Determine the [x, y] coordinate at the center of the cell enclosing the given text.  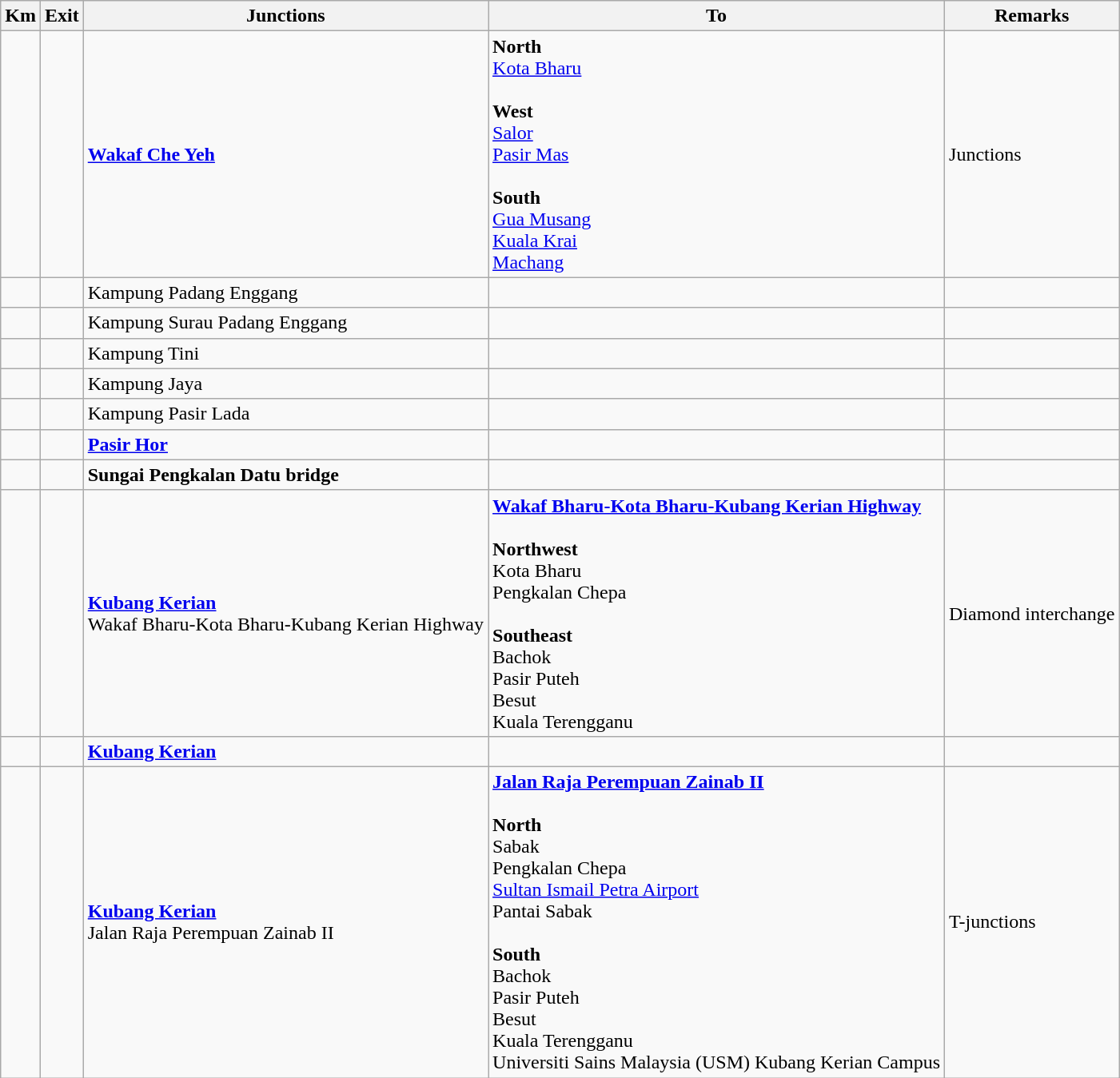
Pasir Hor [285, 444]
Sungai Pengkalan Datu bridge [285, 475]
Kampung Jaya [285, 384]
Kubang KerianWakaf Bharu-Kota Bharu-Kubang Kerian Highway [285, 613]
T-junctions [1032, 922]
Remarks [1032, 16]
Diamond interchange [1032, 613]
Wakaf Bharu-Kota Bharu-Kubang Kerian HighwayNorthwest Kota Bharu Pengkalan ChepaSoutheast Bachok Pasir Puteh Besut Kuala Terengganu [716, 613]
Kampung Padang Enggang [285, 292]
Exit [62, 16]
To [716, 16]
Kampung Tini [285, 353]
Kubang Kerian [285, 751]
Wakaf Che Yeh [285, 154]
Kampung Surau Padang Enggang [285, 323]
Kubang KerianJalan Raja Perempuan Zainab II [285, 922]
Kampung Pasir Lada [285, 414]
North Kota BharuWest Salor Pasir MasSouth Gua Musang Kuala Krai Machang [716, 154]
Km [21, 16]
